From the cell containing the given text, extract its center point as (X, Y) coordinate. 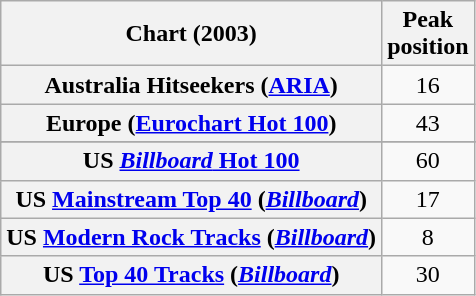
17 (428, 199)
43 (428, 123)
Peakposition (428, 34)
US Top 40 Tracks (Billboard) (192, 275)
16 (428, 85)
US Billboard Hot 100 (192, 161)
Europe (Eurochart Hot 100) (192, 123)
8 (428, 237)
60 (428, 161)
30 (428, 275)
Chart (2003) (192, 34)
US Mainstream Top 40 (Billboard) (192, 199)
Australia Hitseekers (ARIA) (192, 85)
US Modern Rock Tracks (Billboard) (192, 237)
